Output the [x, y] coordinate of the center of the cell containing the given text.  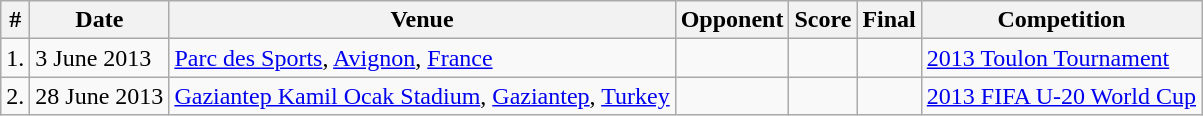
2013 Toulon Tournament [1061, 58]
3 June 2013 [100, 58]
Final [889, 20]
# [16, 20]
2013 FIFA U-20 World Cup [1061, 96]
2. [16, 96]
Opponent [732, 20]
1. [16, 58]
Gaziantep Kamil Ocak Stadium, Gaziantep, Turkey [422, 96]
28 June 2013 [100, 96]
Venue [422, 20]
Competition [1061, 20]
Date [100, 20]
Score [823, 20]
Parc des Sports, Avignon, France [422, 58]
